From the cell containing the given text, extract its center point as [X, Y] coordinate. 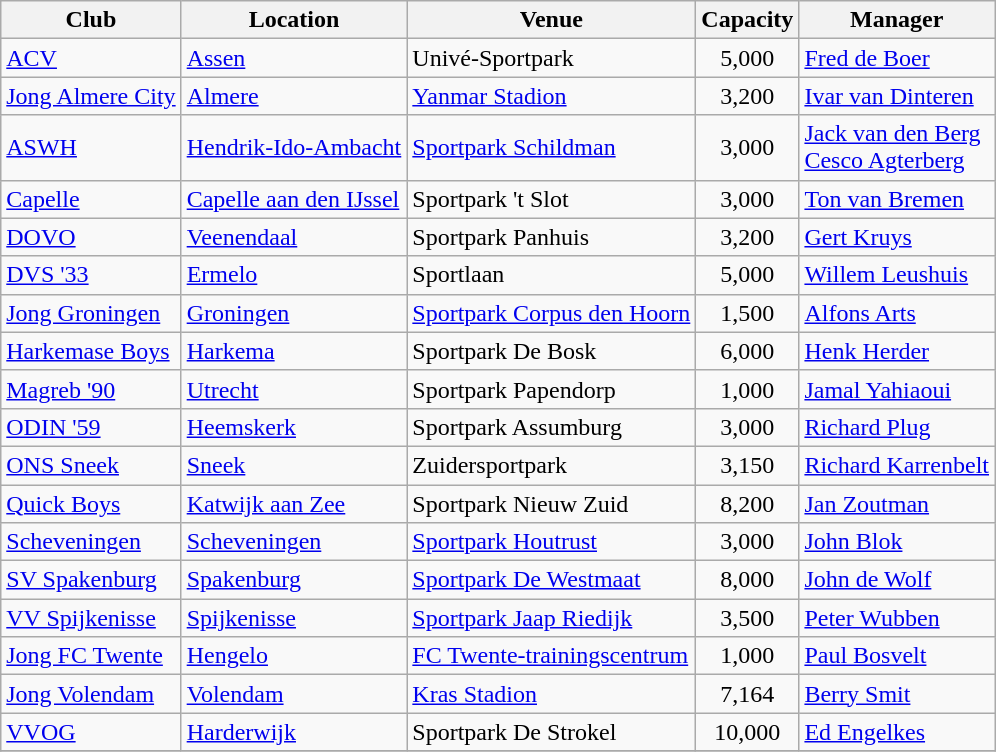
Sneek [294, 465]
Zuidersportpark [552, 465]
Hengelo [294, 656]
Venue [552, 20]
Ivar van Dinteren [897, 96]
Sportpark 't Slot [552, 199]
ONS Sneek [91, 465]
Sportpark Assumburg [552, 427]
Utrecht [294, 389]
Ermelo [294, 275]
Katwijk aan Zee [294, 503]
Sportpark De Westmaat [552, 580]
Sportpark De Strokel [552, 732]
Sportpark Houtrust [552, 542]
Almere [294, 96]
Jong Volendam [91, 694]
Veenendaal [294, 237]
Harkemase Boys [91, 351]
Hendrik-Ido-Ambacht [294, 148]
Richard Karrenbelt [897, 465]
Club [91, 20]
Kras Stadion [552, 694]
Ed Engelkes [897, 732]
Paul Bosvelt [897, 656]
DVS '33 [91, 275]
Harkema [294, 351]
Univé-Sportpark [552, 58]
Jamal Yahiaoui [897, 389]
Richard Plug [897, 427]
ASWH [91, 148]
John de Wolf [897, 580]
Spakenburg [294, 580]
Jong Groningen [91, 313]
Yanmar Stadion [552, 96]
Capelle [91, 199]
Harderwijk [294, 732]
Sportpark Panhuis [552, 237]
8,000 [748, 580]
Sportpark Papendorp [552, 389]
FC Twente-trainingscentrum [552, 656]
3,500 [748, 618]
Fred de Boer [897, 58]
Jong Almere City [91, 96]
6,000 [748, 351]
Sportpark Schildman [552, 148]
3,150 [748, 465]
Assen [294, 58]
Volendam [294, 694]
Peter Wubben [897, 618]
Heemskerk [294, 427]
Groningen [294, 313]
Quick Boys [91, 503]
John Blok [897, 542]
VV Spijkenisse [91, 618]
Jong FC Twente [91, 656]
Sportpark Nieuw Zuid [552, 503]
Jan Zoutman [897, 503]
Alfons Arts [897, 313]
Spijkenisse [294, 618]
Jack van den BergCesco Agterberg [897, 148]
SV Spakenburg [91, 580]
VVOG [91, 732]
ACV [91, 58]
Berry Smit [897, 694]
Henk Herder [897, 351]
DOVO [91, 237]
Sportlaan [552, 275]
Sportpark De Bosk [552, 351]
Sportpark Corpus den Hoorn [552, 313]
Location [294, 20]
Magreb '90 [91, 389]
Gert Kruys [897, 237]
Capelle aan den IJssel [294, 199]
Capacity [748, 20]
7,164 [748, 694]
Manager [897, 20]
10,000 [748, 732]
Willem Leushuis [897, 275]
Sportpark Jaap Riedijk [552, 618]
8,200 [748, 503]
ODIN '59 [91, 427]
1,500 [748, 313]
Ton van Bremen [897, 199]
